For the text-containing cell, return its midpoint in (X, Y) coordinate format. 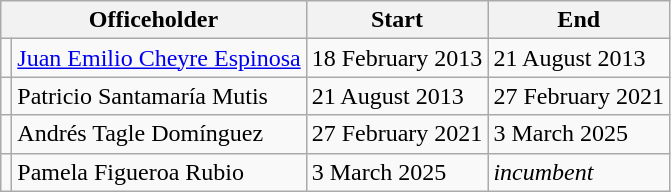
18 February 2013 (397, 58)
End (579, 20)
Patricio Santamaría Mutis (159, 96)
Juan Emilio Cheyre Espinosa (159, 58)
incumbent (579, 172)
Andrés Tagle Domínguez (159, 134)
Officeholder (154, 20)
Start (397, 20)
Pamela Figueroa Rubio (159, 172)
